Search for the cell housing the specified text and yield its (X, Y) center coordinate. 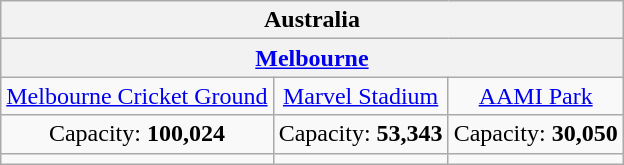
Melbourne (312, 58)
Capacity: 30,050 (536, 134)
Marvel Stadium (360, 96)
Capacity: 100,024 (137, 134)
Capacity: 53,343 (360, 134)
Australia (312, 20)
AAMI Park (536, 96)
Melbourne Cricket Ground (137, 96)
